Provide the (x, y) coordinate of the cell's center where the given text is located.  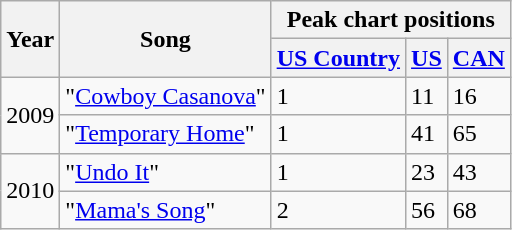
"Cowboy Casanova" (166, 96)
Peak chart positions (390, 20)
"Undo It" (166, 172)
16 (478, 96)
56 (427, 210)
23 (427, 172)
2009 (30, 115)
11 (427, 96)
65 (478, 134)
US (427, 58)
"Temporary Home" (166, 134)
2010 (30, 191)
Year (30, 39)
41 (427, 134)
US Country (338, 58)
2 (338, 210)
68 (478, 210)
"Mama's Song" (166, 210)
Song (166, 39)
43 (478, 172)
CAN (478, 58)
